Search for the cell housing the specified text and yield its [X, Y] center coordinate. 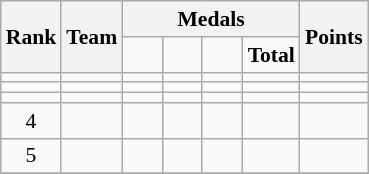
Medals [211, 19]
Points [334, 36]
5 [32, 156]
Rank [32, 36]
Team [92, 36]
4 [32, 121]
Total [272, 55]
